For the text-containing cell, return its midpoint in [X, Y] coordinate format. 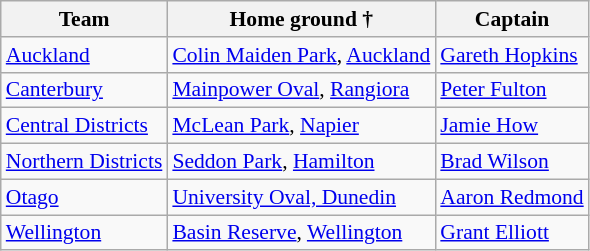
Grant Elliott [512, 233]
Basin Reserve, Wellington [301, 233]
Home ground † [301, 19]
Auckland [84, 55]
Northern Districts [84, 162]
Mainpower Oval, Rangiora [301, 90]
Captain [512, 19]
Seddon Park, Hamilton [301, 162]
Team [84, 19]
Gareth Hopkins [512, 55]
Aaron Redmond [512, 197]
Otago [84, 197]
Colin Maiden Park, Auckland [301, 55]
Wellington [84, 233]
Brad Wilson [512, 162]
University Oval, Dunedin [301, 197]
Jamie How [512, 126]
McLean Park, Napier [301, 126]
Central Districts [84, 126]
Peter Fulton [512, 90]
Canterbury [84, 90]
